Capture the cell that displays the provided text and extract its (X, Y) central coordinate. 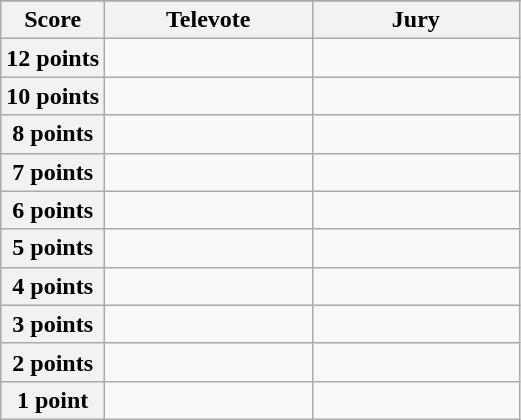
Televote (209, 20)
5 points (53, 248)
4 points (53, 286)
10 points (53, 96)
7 points (53, 172)
Score (53, 20)
6 points (53, 210)
8 points (53, 134)
2 points (53, 362)
1 point (53, 400)
Jury (416, 20)
3 points (53, 324)
12 points (53, 58)
